Return the [x, y] coordinate for the center point of the cell that contains the specified text.  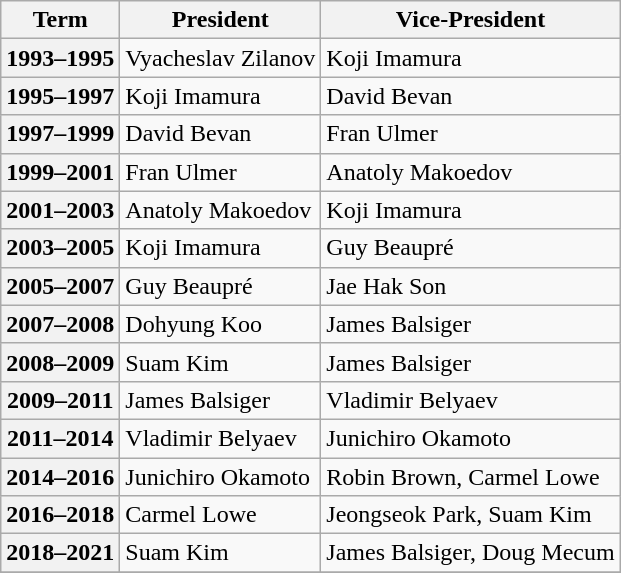
Jeongseok Park, Suam Kim [470, 515]
Robin Brown, Carmel Lowe [470, 477]
2011–2014 [60, 438]
2007–2008 [60, 324]
1993–1995 [60, 58]
Vyacheslav Zilanov [220, 58]
President [220, 20]
1997–1999 [60, 134]
1999–2001 [60, 172]
Dohyung Koo [220, 324]
2018–2021 [60, 553]
James Balsiger, Doug Mecum [470, 553]
2009–2011 [60, 400]
2008–2009 [60, 362]
2005–2007 [60, 286]
1995–1997 [60, 96]
Carmel Lowe [220, 515]
2001–2003 [60, 210]
Vice-President [470, 20]
2003–2005 [60, 248]
Term [60, 20]
2014–2016 [60, 477]
Jae Hak Son [470, 286]
2016–2018 [60, 515]
